Scan for the cell matching the given text and deliver its (x, y) coordinate at center. 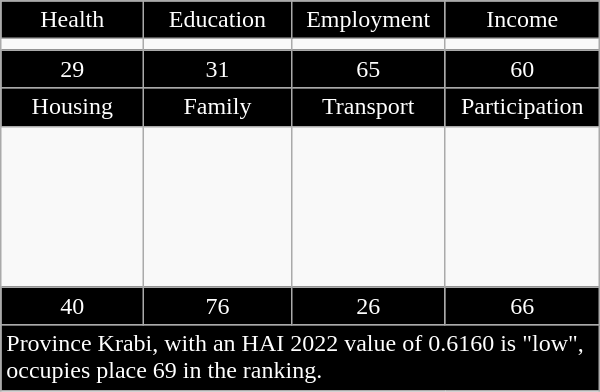
Family (218, 107)
Employment (368, 20)
26 (368, 306)
76 (218, 306)
40 (72, 306)
60 (522, 69)
Education (218, 20)
29 (72, 69)
Income (522, 20)
Province Krabi, with an HAI 2022 value of 0.6160 is "low", occupies place 69 in the ranking. (300, 358)
Transport (368, 107)
31 (218, 69)
Participation (522, 107)
Health (72, 20)
Housing (72, 107)
66 (522, 306)
65 (368, 69)
